Provide the [x, y] coordinate of the cell's center where the given text is located.  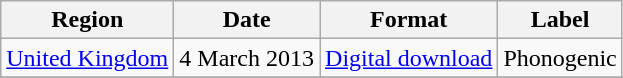
Date [247, 20]
Format [409, 20]
Label [560, 20]
Region [88, 20]
United Kingdom [88, 58]
Phonogenic [560, 58]
4 March 2013 [247, 58]
Digital download [409, 58]
